Return the [X, Y] coordinate for the center point of the cell that contains the specified text.  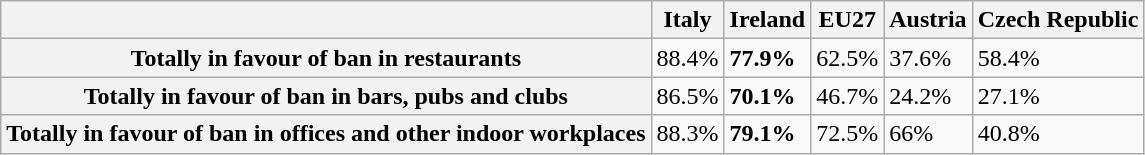
86.5% [688, 96]
46.7% [848, 96]
77.9% [768, 58]
Ireland [768, 20]
Italy [688, 20]
58.4% [1058, 58]
Austria [928, 20]
40.8% [1058, 134]
Czech Republic [1058, 20]
Totally in favour of ban in bars, pubs and clubs [326, 96]
62.5% [848, 58]
Totally in favour of ban in offices and other indoor workplaces [326, 134]
88.3% [688, 134]
79.1% [768, 134]
37.6% [928, 58]
72.5% [848, 134]
EU27 [848, 20]
24.2% [928, 96]
27.1% [1058, 96]
88.4% [688, 58]
70.1% [768, 96]
Totally in favour of ban in restaurants [326, 58]
66% [928, 134]
